Determine the [x, y] coordinate at the center of the cell enclosing the given text.  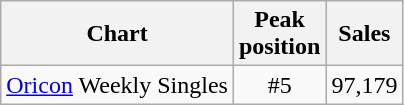
Peakposition [279, 34]
Chart [118, 34]
Oricon Weekly Singles [118, 85]
Sales [364, 34]
97,179 [364, 85]
#5 [279, 85]
